Detect which cell encompasses the target text, then output its (X, Y) center coordinate. 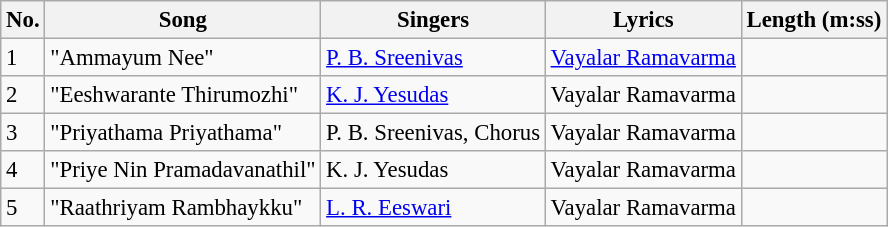
Song (183, 20)
"Eeshwarante Thirumozhi" (183, 95)
P. B. Sreenivas (434, 58)
"Raathriyam Rambhaykku" (183, 208)
5 (23, 208)
"Ammayum Nee" (183, 58)
P. B. Sreenivas, Chorus (434, 133)
No. (23, 20)
4 (23, 170)
"Priye Nin Pramadavanathil" (183, 170)
Length (m:ss) (814, 20)
"Priyathama Priyathama" (183, 133)
2 (23, 95)
L. R. Eeswari (434, 208)
Lyrics (643, 20)
1 (23, 58)
Singers (434, 20)
3 (23, 133)
